Extract the [X, Y] coordinate from the center of the cell holding the provided text.  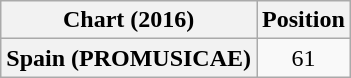
Position [304, 20]
61 [304, 58]
Chart (2016) [129, 20]
Spain (PROMUSICAE) [129, 58]
